For the text-containing cell, return its midpoint in (x, y) coordinate format. 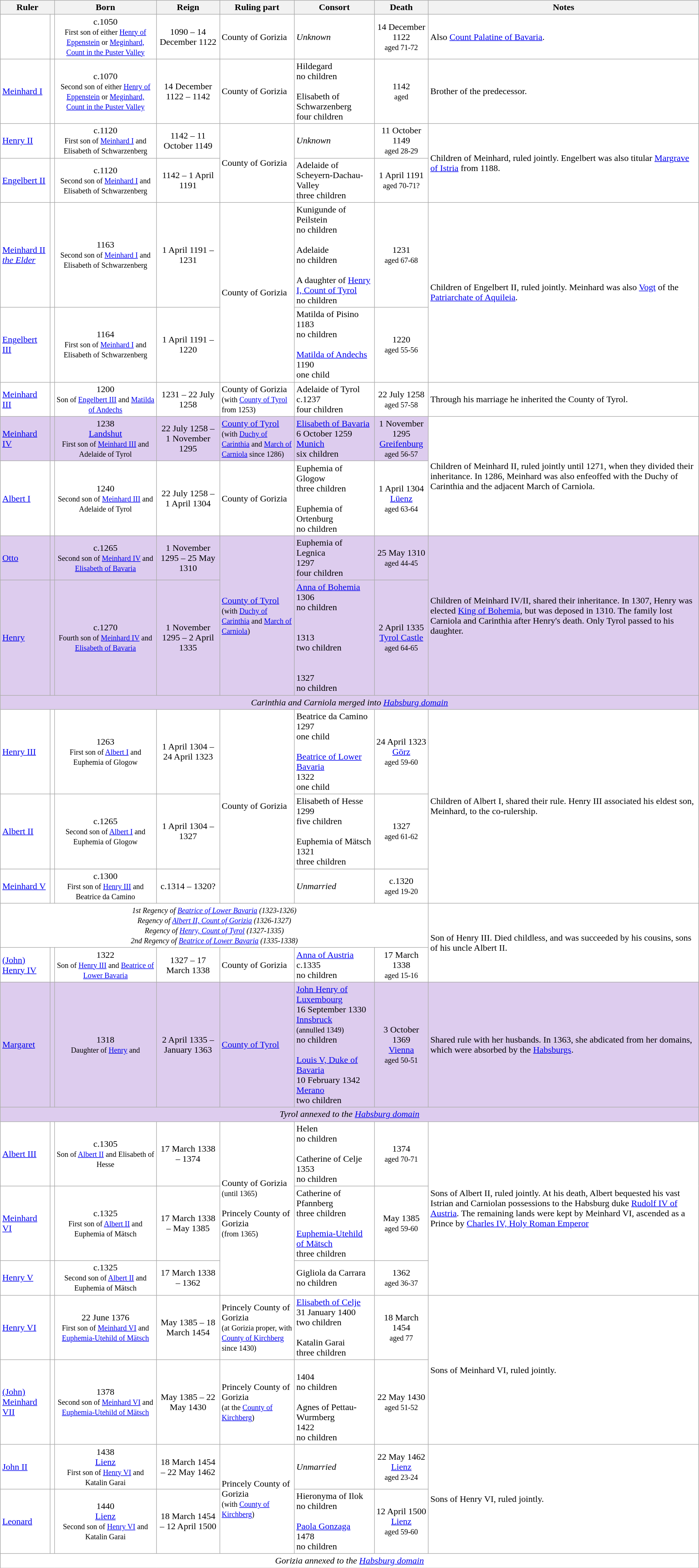
1238LandshutFirst son of Meinhard III and Adelaide of Tyrol (105, 438)
Carinthia and Carniola merged into Habsburg domain (349, 702)
18 March 1454 – 22 May 1462 (188, 1467)
Sons of Meinhard VI, ruled jointly. (563, 1370)
Meinhard II the Elder (25, 255)
Children of Meinhard, ruled jointly. Engelbert was also titular Margrave of Istria from 1188. (563, 163)
Henry II (25, 141)
1 April 1304 – 1327 (188, 832)
Adelaide of Tyrolc.1237four children (334, 399)
Euphemia of Legnica1297four children (334, 558)
17 March 1338 – May 1385 (188, 1223)
Hildegardno childrenElisabeth of Schwarzenbergfour children (334, 91)
Meinhard III (25, 399)
County of Tyrol (257, 1045)
Ruler (28, 7)
Kunigunde of Peilsteinno childrenAdelaideno childrenA daughter of Henry I, Count of Tyrolno children (334, 255)
1362aged 36-37 (401, 1278)
Beatrice da Camino1297one childBeatrice of Lower Bavaria1322one child (334, 752)
Meinhard V (25, 886)
Anna of Bohemia1306no children1313two children1327no children (334, 637)
1404no childrenAgnes of Pettau-Wurmberg1422no children (334, 1402)
1 April 1191 – 1231 (188, 255)
Matilda of Pisino1183no childrenMatilda of Andechs1190one child (334, 345)
Also Count Palatine of Bavaria. (563, 37)
c.1070Second son of either Henry of Eppenstein or Meginhard, Count in the Puster Valley (105, 91)
1440LienzSecond son of Henry VI and Katalin Garai (105, 1521)
c.1050First son of either Henry of Eppenstein or Meginhard, Count in the Puster Valley (105, 37)
Henry VI (25, 1327)
County of Tyrol(with Duchy of Carinthia and March of Carniola) (257, 615)
11 October 1149aged 28-29 (401, 141)
1378Second son of Meinhard VI and Euphemia-Utehild of Mätsch (105, 1402)
Through his marriage he inherited the County of Tyrol. (563, 399)
Euphemia of Glogowthree childrenEuphemia of Ortenburgno children (334, 498)
1 April 1304Lüenzaged 63-64 (401, 498)
(John) Henry IV (25, 965)
1 November 1295Greifenburgaged 56-57 (401, 438)
Albert I (25, 498)
Son of Henry III. Died childless, and was succeeded by his cousins, sons of his uncle Albert II. (563, 943)
County of Tyrol(with Duchy of Carinthia and March of Carniola since 1286) (257, 438)
Children of Engelbert II, ruled jointly. Meinhard was also Vogt of the Patriarchate of Aquileia. (563, 292)
1 April 1191aged 70-71? (401, 180)
Princely County of Gorizia(with County of Kirchberg) (257, 1499)
County of Gorizia(with County of Tyrol from 1253) (257, 399)
1327 – 17 March 1338 (188, 965)
Notes (563, 7)
Albert II (25, 832)
c.1120Second son of Meinhard I and Elisabeth of Schwarzenberg (105, 180)
Engelbert II (25, 180)
1 April 1191 – 1220 (188, 345)
Henry (25, 637)
(John) Meinhard VII (25, 1402)
1374aged 70-71 (401, 1154)
22 July 1258 – 1 November 1295 (188, 438)
Margaret (25, 1045)
Sons of Henry VI, ruled jointly. (563, 1499)
c.1265Second son of Albert I and Euphemia of Glogow (105, 832)
1163Second son of Meinhard I and Elisabeth of Schwarzenberg (105, 255)
25 May 1310aged 44-45 (401, 558)
1 April 1304 – 24 April 1323 (188, 752)
22 July 1258aged 57-58 (401, 399)
22 May 1462Lienzaged 23-24 (401, 1467)
2 April 1335Tyrol Castleaged 64-65 (401, 637)
Elisabeth of Bavaria6 October 1259Munichsix children (334, 438)
Meinhard IV (25, 438)
18 March 1454 – 12 April 1500 (188, 1521)
Anna of Austriac.1335no children (334, 965)
Meinhard VI (25, 1223)
Ruling part (257, 7)
1240Second son of Meinhard III and Adelaide of Tyrol (105, 498)
Otto (25, 558)
County of Gorizia(until 1365)Princely County of Gorizia(from 1365) (257, 1208)
c.1325Second son of Albert II and Euphemia of Mätsch (105, 1278)
Consort (334, 7)
1220aged 55-56 (401, 345)
Meinhard I (25, 91)
18 March 1454aged 77 (401, 1327)
c.1305Son of Albert II and Elisabeth of Hesse (105, 1154)
May 1385 – 18 March 1454 (188, 1327)
1090 – 14 December 1122 (188, 37)
1142 – 1 April 1191 (188, 180)
22 May 1430aged 51-52 (401, 1402)
1164First son of Meinhard I and Elisabeth of Schwarzenberg (105, 345)
Brother of the predecessor. (563, 91)
Henry V (25, 1278)
1200Son of Engelbert III and Matilda of Andechs (105, 399)
c.1265Second son of Meinhard IV and Elisabeth of Bavaria (105, 558)
Tyrol annexed to the Habsburg domain (349, 1114)
1 November 1295 – 25 May 1310 (188, 558)
Henry III (25, 752)
22 July 1258 – 1 April 1304 (188, 498)
17 March 1338 – 1374 (188, 1154)
c.1270Fourth son of Meinhard IV and Elisabeth of Bavaria (105, 637)
Gigliola da Carrarano children (334, 1278)
17 March 1338 – 1362 (188, 1278)
Helen no childrenCatherine of Celje1353no children (334, 1154)
14 December 1122 – 1142 (188, 91)
John Henry of Luxembourg16 September 1330Innsbruck(annulled 1349)no childrenLouis V, Duke of Bavaria10 February 1342Meranotwo children (334, 1045)
Albert III (25, 1154)
22 June 1376First son of Meinhard VI and Euphemia-Utehild of Mätsch (105, 1327)
1231aged 67-68 (401, 255)
1 November 1295 – 2 April 1335 (188, 637)
c.1320aged 19-20 (401, 886)
Princely County of Gorizia(at Gorizia proper, with County of Kirchberg since 1430) (257, 1327)
17 March 1338aged 15-16 (401, 965)
Leonard (25, 1521)
24 April 1323Görzaged 59-60 (401, 752)
c.1120First son of Meinhard I and Elisabeth of Schwarzenberg (105, 141)
c.1314 – 1320? (188, 886)
Adelaide of Scheyern-Dachau-Valleythree children (334, 180)
1438LienzFirst son of Henry VI and Katalin Garai (105, 1467)
May 1385 – 22 May 1430 (188, 1402)
John II (25, 1467)
Hieronyma of Ilokno childrenPaola Gonzaga1478no children (334, 1521)
Reign (188, 7)
Death (401, 7)
Children of Albert I, shared their rule. Henry III associated his eldest son, Meinhard, to the co-rulership. (563, 807)
14 December 1122aged 71-72 (401, 37)
1142aged (401, 91)
1263First son of Albert I and Euphemia of Glogow (105, 752)
May 1385aged 59-60 (401, 1223)
c.1325First son of Albert II and Euphemia of Mätsch (105, 1223)
Elisabeth of Hesse1299five childrenEuphemia of Mätsch1321three children (334, 832)
c.1300First son of Henry III and Beatrice da Camino (105, 886)
Catherine of Pfannbergthree childrenEuphemia-Utehild of Mätschthree children (334, 1223)
1327aged 61-62 (401, 832)
Elisabeth of Celje31 January 1400two childrenKatalin Garaithree children (334, 1327)
1318Daughter of Henry and (105, 1045)
12 April 1500Lienzaged 59-60 (401, 1521)
Shared rule with her husbands. In 1363, she abdicated from her domains, which were absorbed by the Habsburgs. (563, 1045)
Gorizia annexed to the Habsburg domain (349, 1561)
1322Son of Henry III and Beatrice of Lower Bavaria (105, 965)
Born (105, 7)
2 April 1335 – January 1363 (188, 1045)
Engelbert III (25, 345)
3 October 1369Viennaaged 50-51 (401, 1045)
Princely County of Gorizia(at the County of Kirchberg) (257, 1402)
1231 – 22 July 1258 (188, 399)
1142 – 11 October 1149 (188, 141)
